Output the [X, Y] coordinate of the center of the cell containing the given text.  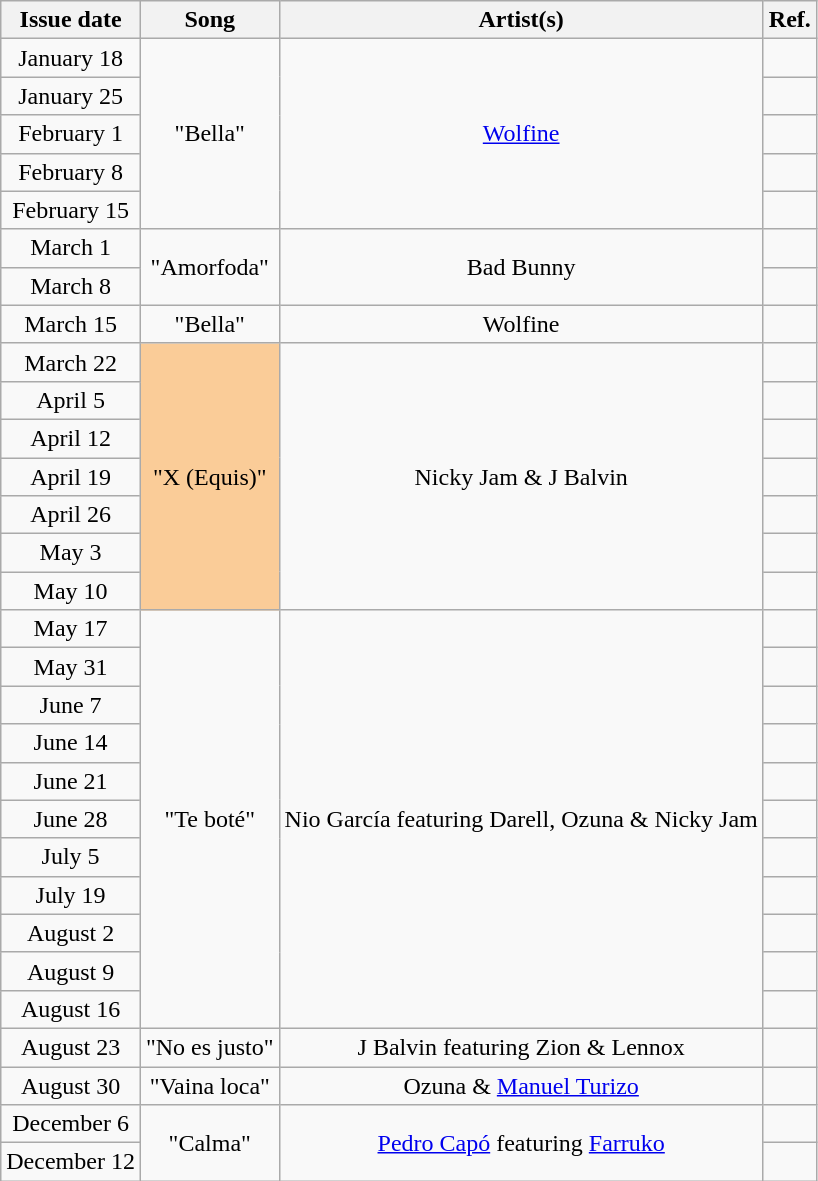
August 30 [71, 1085]
May 10 [71, 591]
July 19 [71, 895]
Ozuna & Manuel Turizo [521, 1085]
March 22 [71, 362]
June 28 [71, 819]
January 25 [71, 96]
August 23 [71, 1047]
June 14 [71, 743]
"Calma" [210, 1143]
December 12 [71, 1162]
May 17 [71, 629]
March 8 [71, 286]
May 3 [71, 553]
March 15 [71, 324]
Song [210, 20]
June 21 [71, 781]
"Vaina loca" [210, 1085]
J Balvin featuring Zion & Lennox [521, 1047]
February 15 [71, 210]
February 1 [71, 134]
April 26 [71, 515]
Pedro Capó featuring Farruko [521, 1143]
February 8 [71, 172]
Bad Bunny [521, 267]
"Te boté" [210, 820]
July 5 [71, 857]
Nio García featuring Darell, Ozuna & Nicky Jam [521, 820]
"X (Equis)" [210, 476]
December 6 [71, 1124]
Artist(s) [521, 20]
May 31 [71, 667]
August 9 [71, 971]
April 5 [71, 400]
April 19 [71, 477]
"No es justo" [210, 1047]
August 16 [71, 1009]
August 2 [71, 933]
March 1 [71, 248]
June 7 [71, 705]
"Amorfoda" [210, 267]
April 12 [71, 438]
January 18 [71, 58]
Nicky Jam & J Balvin [521, 476]
Issue date [71, 20]
Ref. [790, 20]
